Search for the cell housing the specified text and yield its [x, y] center coordinate. 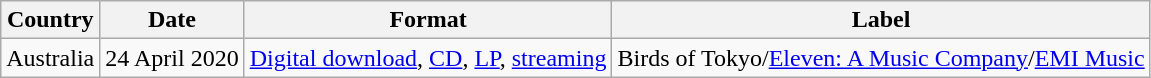
Format [428, 20]
Australia [50, 58]
Birds of Tokyo/Eleven: A Music Company/EMI Music [881, 58]
24 April 2020 [172, 58]
Country [50, 20]
Label [881, 20]
Date [172, 20]
Digital download, CD, LP, streaming [428, 58]
